Detect which cell encompasses the target text, then output its (x, y) center coordinate. 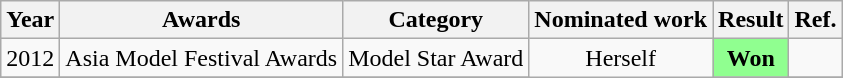
Category (436, 20)
Herself (621, 58)
Year (30, 20)
Model Star Award (436, 58)
Asia Model Festival Awards (202, 58)
Awards (202, 20)
2012 (30, 58)
Nominated work (621, 20)
Won (751, 58)
Result (751, 20)
Ref. (816, 20)
